Scan for the cell matching the given text and deliver its (X, Y) coordinate at center. 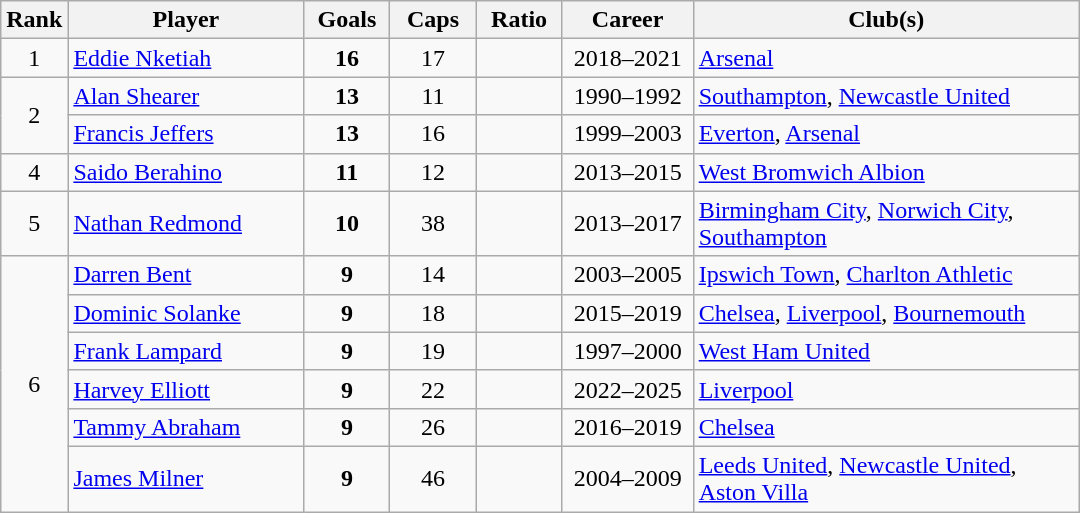
Dominic Solanke (186, 313)
38 (433, 224)
Darren Bent (186, 275)
Francis Jeffers (186, 134)
Club(s) (886, 20)
Saido Berahino (186, 172)
2016–2019 (628, 427)
10 (347, 224)
Player (186, 20)
Nathan Redmond (186, 224)
Ratio (519, 20)
Goals (347, 20)
2 (34, 115)
1 (34, 58)
4 (34, 172)
2013–2017 (628, 224)
Harvey Elliott (186, 389)
Alan Shearer (186, 96)
Chelsea (886, 427)
Eddie Nketiah (186, 58)
West Ham United (886, 351)
26 (433, 427)
12 (433, 172)
Southampton, Newcastle United (886, 96)
James Milner (186, 478)
2004–2009 (628, 478)
1997–2000 (628, 351)
West Bromwich Albion (886, 172)
2015–2019 (628, 313)
18 (433, 313)
2003–2005 (628, 275)
Birmingham City, Norwich City, Southampton (886, 224)
Everton, Arsenal (886, 134)
1999–2003 (628, 134)
Ipswich Town, Charlton Athletic (886, 275)
2022–2025 (628, 389)
6 (34, 384)
Frank Lampard (186, 351)
22 (433, 389)
Chelsea, Liverpool, Bournemouth (886, 313)
2018–2021 (628, 58)
2013–2015 (628, 172)
Tammy Abraham (186, 427)
5 (34, 224)
46 (433, 478)
1990–1992 (628, 96)
17 (433, 58)
Caps (433, 20)
Liverpool (886, 389)
Rank (34, 20)
14 (433, 275)
Career (628, 20)
19 (433, 351)
Leeds United, Newcastle United, Aston Villa (886, 478)
Arsenal (886, 58)
